Return (X, Y) of the center of cell containing provided text 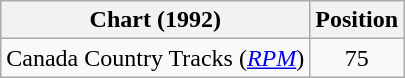
Chart (1992) (156, 20)
Canada Country Tracks (RPM) (156, 58)
75 (357, 58)
Position (357, 20)
